Find where the given text appears and provide that cell's center as [x, y] coordinate. 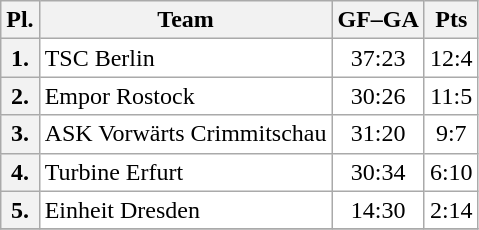
14:30 [378, 210]
Pl. [20, 20]
Einheit Dresden [186, 210]
TSC Berlin [186, 58]
ASK Vorwärts Crimmitschau [186, 134]
6:10 [451, 172]
1. [20, 58]
5. [20, 210]
30:26 [378, 96]
2. [20, 96]
12:4 [451, 58]
Pts [451, 20]
3. [20, 134]
2:14 [451, 210]
30:34 [378, 172]
9:7 [451, 134]
37:23 [378, 58]
31:20 [378, 134]
4. [20, 172]
Empor Rostock [186, 96]
11:5 [451, 96]
Turbine Erfurt [186, 172]
Team [186, 20]
GF–GA [378, 20]
